Return the (X, Y) coordinate for the center point of the cell that contains the specified text.  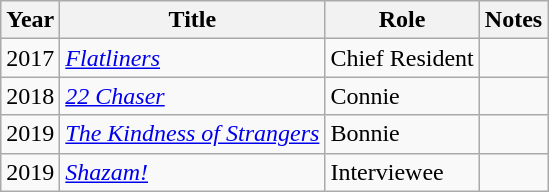
Flatliners (192, 58)
The Kindness of Strangers (192, 134)
Chief Resident (402, 58)
22 Chaser (192, 96)
Shazam! (192, 172)
2018 (30, 96)
Interviewee (402, 172)
Title (192, 20)
Notes (513, 20)
2017 (30, 58)
Year (30, 20)
Role (402, 20)
Connie (402, 96)
Bonnie (402, 134)
